Output the [x, y] coordinate of the center of the cell containing the given text.  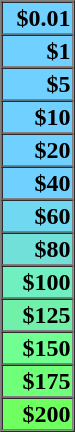
$5 [38, 84]
$100 [38, 282]
$10 [38, 116]
$150 [38, 348]
$80 [38, 248]
$1 [38, 50]
$200 [38, 414]
$125 [38, 314]
$20 [38, 150]
$40 [38, 182]
$0.01 [38, 18]
$175 [38, 380]
$60 [38, 216]
